Identify which cell holds the provided text, then report its [x, y] central coordinate. 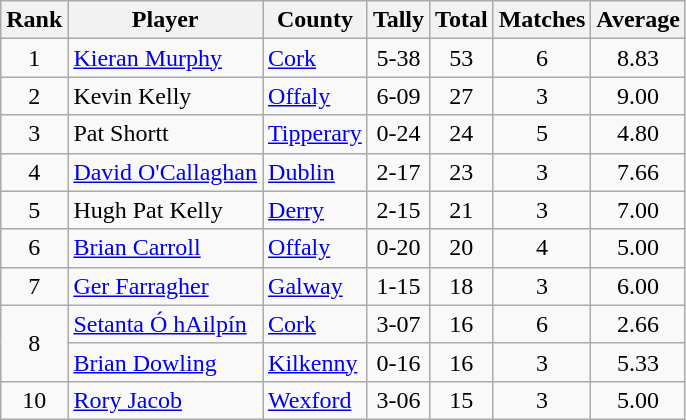
County [316, 20]
Tally [398, 20]
Tipperary [316, 134]
Ger Farragher [166, 286]
4.80 [638, 134]
2 [34, 96]
10 [34, 400]
Galway [316, 286]
6-09 [398, 96]
5.33 [638, 362]
18 [462, 286]
Derry [316, 210]
5-38 [398, 58]
15 [462, 400]
Wexford [316, 400]
7.00 [638, 210]
21 [462, 210]
7 [34, 286]
Hugh Pat Kelly [166, 210]
Setanta Ó hAilpín [166, 324]
Player [166, 20]
Dublin [316, 172]
Rank [34, 20]
3-06 [398, 400]
Total [462, 20]
1 [34, 58]
23 [462, 172]
6.00 [638, 286]
8.83 [638, 58]
Kevin Kelly [166, 96]
Kieran Murphy [166, 58]
Average [638, 20]
2-17 [398, 172]
Rory Jacob [166, 400]
0-24 [398, 134]
20 [462, 248]
Brian Dowling [166, 362]
24 [462, 134]
7.66 [638, 172]
Matches [542, 20]
1-15 [398, 286]
2-15 [398, 210]
27 [462, 96]
0-16 [398, 362]
Brian Carroll [166, 248]
2.66 [638, 324]
3-07 [398, 324]
53 [462, 58]
Kilkenny [316, 362]
9.00 [638, 96]
Pat Shortt [166, 134]
0-20 [398, 248]
David O'Callaghan [166, 172]
8 [34, 343]
